Return (x, y) of the center of cell containing provided text 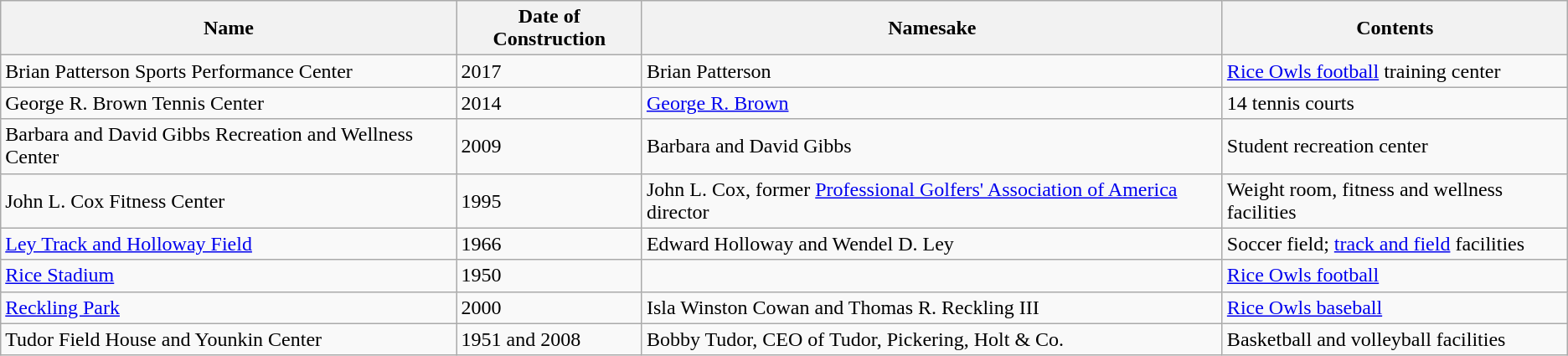
Rice Owls baseball (1395, 307)
Student recreation center (1395, 146)
Rice Owls football training center (1395, 71)
Rice Stadium (229, 276)
Soccer field; track and field facilities (1395, 244)
John L. Cox Fitness Center (229, 201)
2009 (549, 146)
Basketball and volleyball facilities (1395, 339)
Weight room, fitness and wellness facilities (1395, 201)
1950 (549, 276)
Isla Winston Cowan and Thomas R. Reckling III (931, 307)
14 tennis courts (1395, 103)
Barbara and David Gibbs Recreation and Wellness Center (229, 146)
George R. Brown (931, 103)
Ley Track and Holloway Field (229, 244)
Rice Owls football (1395, 276)
John L. Cox, former Professional Golfers' Association of America director (931, 201)
Date of Construction (549, 28)
1995 (549, 201)
Brian Patterson Sports Performance Center (229, 71)
Edward Holloway and Wendel D. Ley (931, 244)
Namesake (931, 28)
Contents (1395, 28)
2017 (549, 71)
1966 (549, 244)
George R. Brown Tennis Center (229, 103)
Name (229, 28)
Tudor Field House and Younkin Center (229, 339)
2000 (549, 307)
Reckling Park (229, 307)
Bobby Tudor, CEO of Tudor, Pickering, Holt & Co. (931, 339)
Brian Patterson (931, 71)
1951 and 2008 (549, 339)
2014 (549, 103)
Barbara and David Gibbs (931, 146)
